From the cell containing the given text, extract its center point as [X, Y] coordinate. 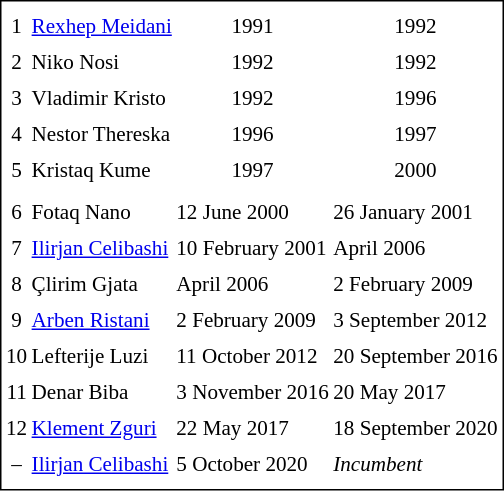
11 October 2012 [252, 356]
12 June 2000 [252, 212]
26 January 2001 [415, 212]
3 [16, 99]
3 September 2012 [415, 320]
Rexhep Meidani [102, 26]
1 [16, 26]
Nestor Thereska [102, 135]
Kristaq Kume [102, 171]
5 [16, 171]
Fotaq Nano [102, 212]
Lefterije Luzi [102, 356]
Arben Ristani [102, 320]
6 [16, 212]
18 September 2020 [415, 429]
Vladimir Kristo [102, 99]
20 May 2017 [415, 393]
22 May 2017 [252, 429]
9 [16, 320]
2000 [415, 171]
4 [16, 135]
12 [16, 429]
Çlirim Gjata [102, 284]
3 November 2016 [252, 393]
– [16, 465]
Denar Biba [102, 393]
10 February 2001 [252, 248]
7 [16, 248]
Klement Zguri [102, 429]
5 October 2020 [252, 465]
8 [16, 284]
1991 [252, 26]
11 [16, 393]
Niko Nosi [102, 63]
Incumbent [415, 465]
2 [16, 63]
10 [16, 356]
20 September 2016 [415, 356]
